Capture the cell that displays the provided text and extract its [x, y] central coordinate. 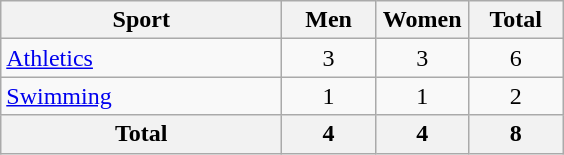
Sport [142, 20]
8 [516, 134]
Athletics [142, 58]
Men [329, 20]
6 [516, 58]
2 [516, 96]
Swimming [142, 96]
Women [422, 20]
